Determine the (x, y) coordinate at the center of the cell enclosing the given text.  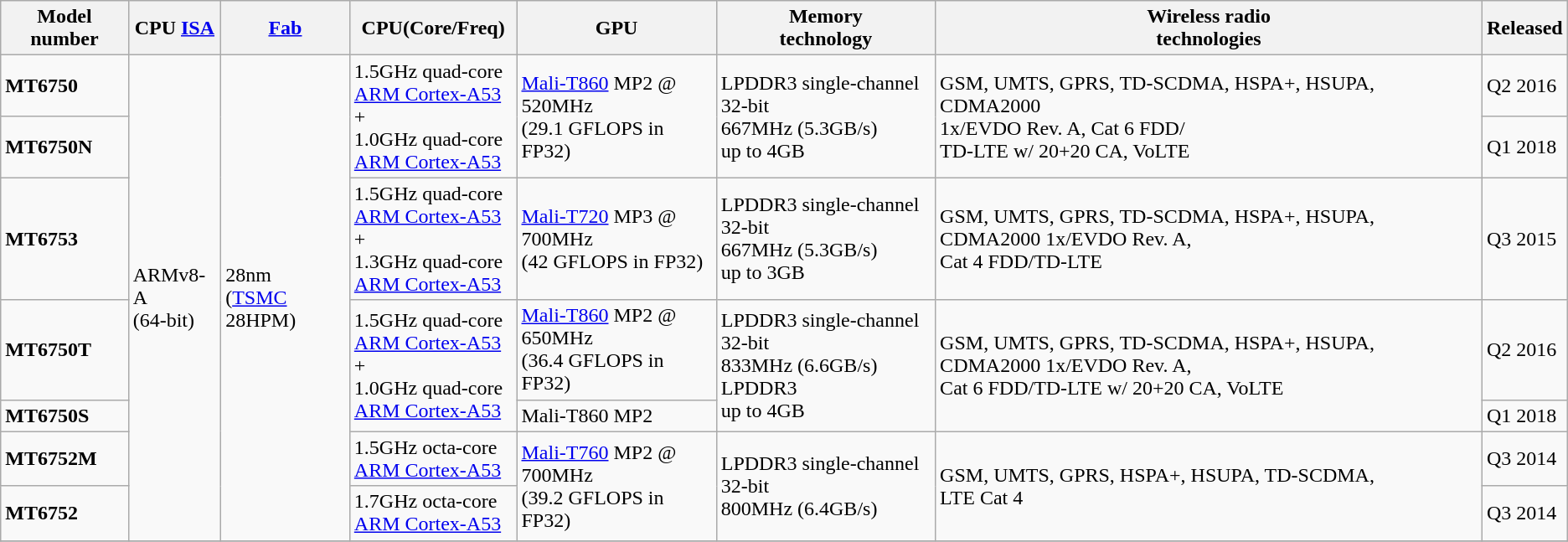
Released (1524, 28)
Mali-T860 MP2 (616, 416)
GSM, UMTS, GPRS, TD-SCDMA, HSPA+, HSUPA, CDMA2000 1x/EVDO Rev. A,Cat 4 FDD/TD-LTE (1210, 239)
1.5GHz octa-core ARM Cortex-A53 (433, 459)
LPDDR3 single-channel 32-bit667MHz (5.3GB/s)up to 3GB (826, 239)
Memory technology (826, 28)
GSM, UMTS, GPRS, HSPA+, HSUPA, TD-SCDMA,LTE Cat 4 (1210, 486)
GSM, UMTS, GPRS, TD-SCDMA, HSPA+, HSUPA, CDMA2000 1x/EVDO Rev. A, Cat 6 FDD/TD-LTE w/ 20+20 CA, VoLTE (1210, 116)
1.7GHz octa-core ARM Cortex-A53 (433, 513)
ARMv8-A (64-bit) (174, 298)
Mali-T760 MP2 @ 700MHz(39.2 GFLOPS in FP32) (616, 486)
Wireless radio technologies (1210, 28)
CPU ISA (174, 28)
MT6752 (64, 513)
MT6750N (64, 147)
MT6753 (64, 239)
GSM, UMTS, GPRS, TD-SCDMA, HSPA+, HSUPA, CDMA2000 1x/EVDO Rev. A,Cat 6 FDD/TD-LTE w/ 20+20 CA, VoLTE (1210, 365)
1.5GHz quad-core ARM Cortex-A53 +1.3GHz quad-core ARM Cortex-A53 (433, 239)
MT6750 (64, 85)
MT6750S (64, 416)
Fab (286, 28)
Mali-T720 MP3 @ 700MHz(42 GFLOPS in FP32) (616, 239)
LPDDR3 single-channel 32-bit667MHz (5.3GB/s)up to 4GB (826, 116)
CPU(Core/Freq) (433, 28)
28nm (TSMC 28HPM) (286, 298)
Mali-T860 MP2 @ 520MHz(29.1 GFLOPS in FP32) (616, 116)
Model number (64, 28)
MT6750T (64, 350)
LPDDR3 single-channel 32-bit833MHz (6.6GB/s)LPDDR3 up to 4GB (826, 365)
MT6752M (64, 459)
Q3 2015 (1524, 239)
Mali-T860 MP2 @ 650MHz(36.4 GFLOPS in FP32) (616, 350)
LPDDR3 single-channel 32-bit800MHz (6.4GB/s) (826, 486)
GPU (616, 28)
